Extract the (x, y) coordinate from the center of the cell holding the provided text.  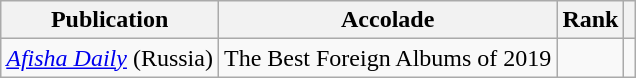
Afisha Daily (Russia) (110, 58)
Accolade (387, 20)
Publication (110, 20)
The Best Foreign Albums of 2019 (387, 58)
Rank (590, 20)
